Pinpoint the cell where the given text exists, returning its [x, y] midpoint coordinate. 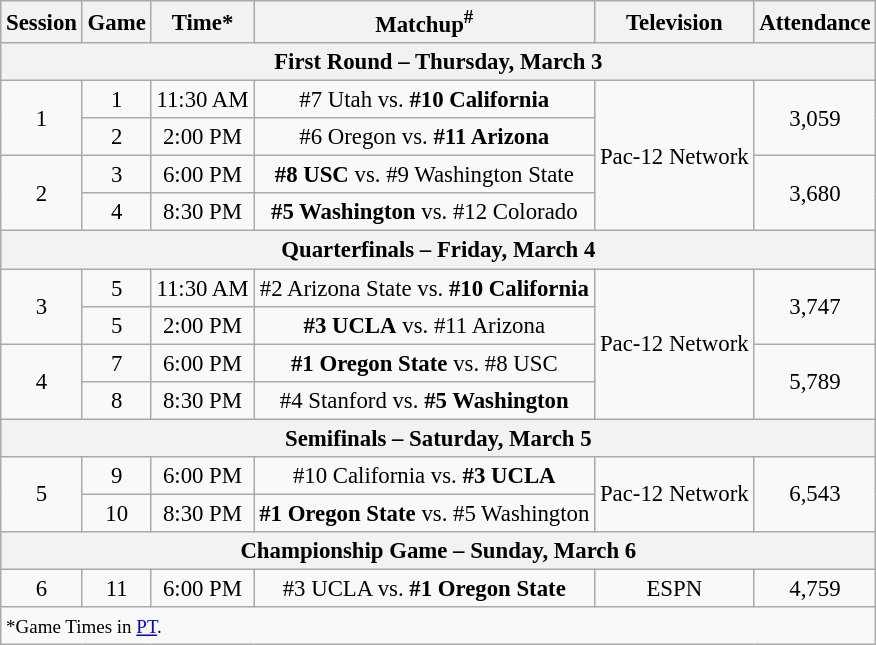
#7 Utah vs. #10 California [424, 100]
#2 Arizona State vs. #10 California [424, 288]
3,059 [815, 118]
#6 Oregon vs. #11 Arizona [424, 137]
First Round – Thursday, March 3 [438, 62]
3,747 [815, 306]
#3 UCLA vs. #1 Oregon State [424, 588]
#5 Washington vs. #12 Colorado [424, 213]
#4 Stanford vs. #5 Washington [424, 400]
11 [116, 588]
10 [116, 513]
#8 USC vs. #9 Washington State [424, 175]
ESPN [674, 588]
#1 Oregon State vs. #5 Washington [424, 513]
*Game Times in PT. [438, 626]
4,759 [815, 588]
#3 UCLA vs. #11 Arizona [424, 325]
6,543 [815, 494]
Championship Game – Sunday, March 6 [438, 551]
Television [674, 22]
7 [116, 363]
#1 Oregon State vs. #8 USC [424, 363]
8 [116, 400]
Session [42, 22]
#10 California vs. #3 UCLA [424, 476]
9 [116, 476]
Time* [202, 22]
Attendance [815, 22]
5,789 [815, 382]
Quarterfinals – Friday, March 4 [438, 250]
Semifinals – Saturday, March 5 [438, 438]
3,680 [815, 194]
Matchup# [424, 22]
Game [116, 22]
6 [42, 588]
